Extract the [X, Y] coordinate from the center of the cell holding the provided text.  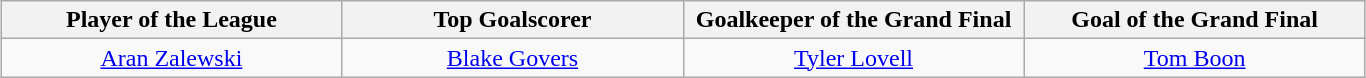
Aran Zalewski [172, 58]
Top Goalscorer [512, 20]
Goalkeeper of the Grand Final [854, 20]
Tyler Lovell [854, 58]
Tom Boon [1194, 58]
Blake Govers [512, 58]
Player of the League [172, 20]
Goal of the Grand Final [1194, 20]
